Find where the given text appears and provide that cell's center as (X, Y) coordinate. 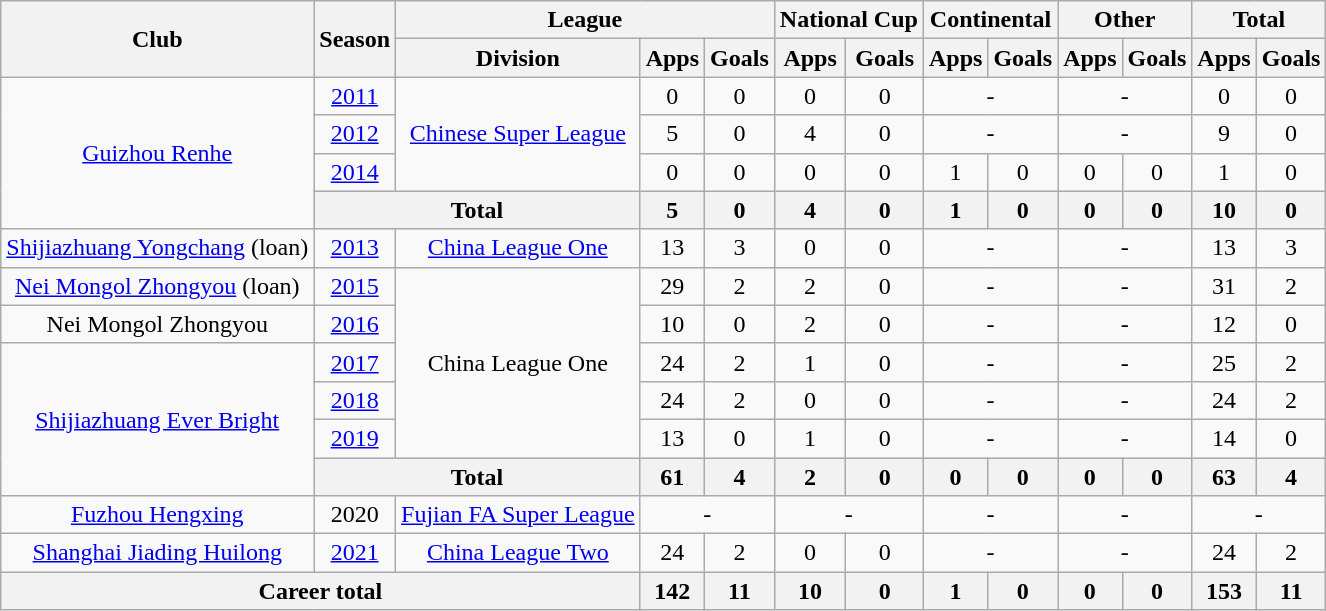
2016 (355, 324)
14 (1224, 438)
25 (1224, 362)
Nei Mongol Zhongyou (loan) (158, 286)
153 (1224, 591)
2020 (355, 515)
Continental (990, 20)
2013 (355, 248)
63 (1224, 477)
Other (1125, 20)
National Cup (848, 20)
Career total (320, 591)
Shijiazhuang Ever Bright (158, 419)
Fujian FA Super League (518, 515)
Guizhou Renhe (158, 153)
Shijiazhuang Yongchang (loan) (158, 248)
2012 (355, 134)
9 (1224, 134)
Season (355, 39)
2011 (355, 96)
2015 (355, 286)
61 (672, 477)
31 (1224, 286)
Chinese Super League (518, 134)
League (586, 20)
Division (518, 58)
Nei Mongol Zhongyou (158, 324)
2021 (355, 553)
2014 (355, 172)
China League Two (518, 553)
Fuzhou Hengxing (158, 515)
12 (1224, 324)
2017 (355, 362)
142 (672, 591)
Club (158, 39)
2018 (355, 400)
Shanghai Jiading Huilong (158, 553)
2019 (355, 438)
29 (672, 286)
